From the cell containing the given text, extract its center point as (x, y) coordinate. 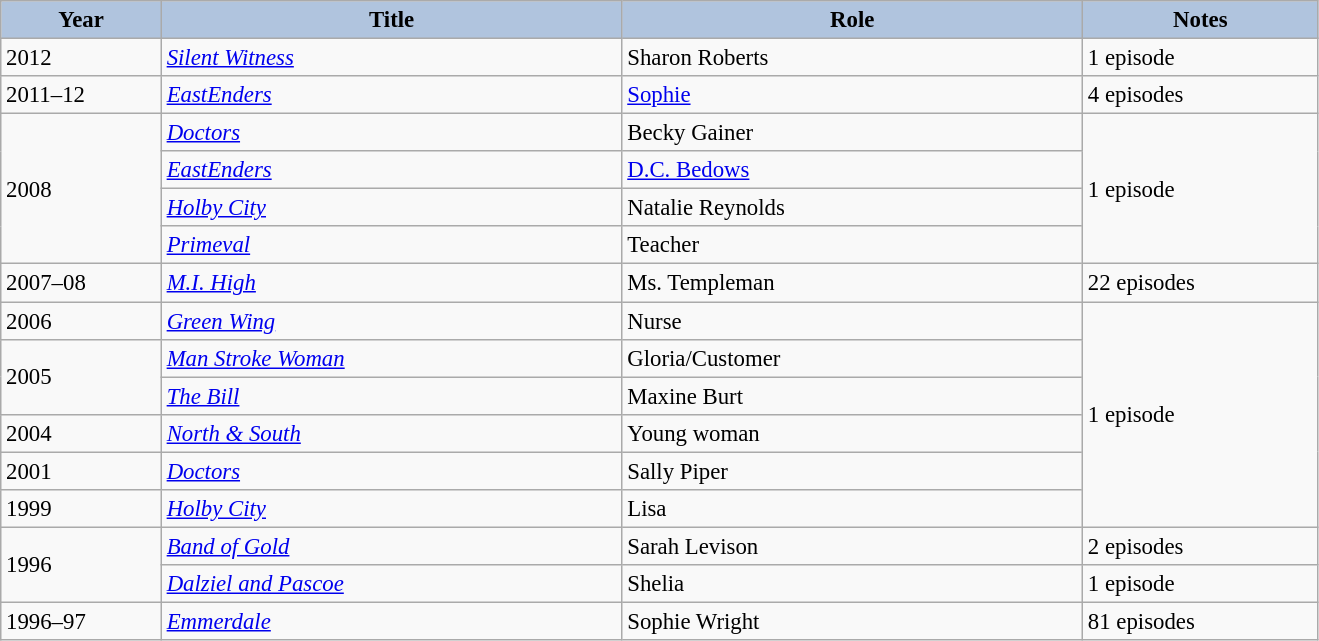
Notes (1201, 20)
22 episodes (1201, 283)
Becky Gainer (852, 133)
Emmerdale (392, 621)
4 episodes (1201, 95)
1999 (82, 509)
2004 (82, 433)
Gloria/Customer (852, 358)
Natalie Reynolds (852, 208)
Shelia (852, 584)
2012 (82, 58)
2 episodes (1201, 546)
Year (82, 20)
Young woman (852, 433)
Sally Piper (852, 471)
The Bill (392, 396)
2011–12 (82, 95)
2006 (82, 321)
Nurse (852, 321)
North & South (392, 433)
Silent Witness (392, 58)
Dalziel and Pascoe (392, 584)
81 episodes (1201, 621)
Sharon Roberts (852, 58)
D.C. Bedows (852, 170)
Primeval (392, 245)
2005 (82, 376)
Green Wing (392, 321)
Sarah Levison (852, 546)
1996–97 (82, 621)
2008 (82, 189)
Sophie Wright (852, 621)
Ms. Templeman (852, 283)
Sophie (852, 95)
Title (392, 20)
Role (852, 20)
Man Stroke Woman (392, 358)
2001 (82, 471)
M.I. High (392, 283)
Maxine Burt (852, 396)
2007–08 (82, 283)
Lisa (852, 509)
Band of Gold (392, 546)
1996 (82, 564)
Teacher (852, 245)
